Provide the [X, Y] coordinate of the cell's center where the given text is located.  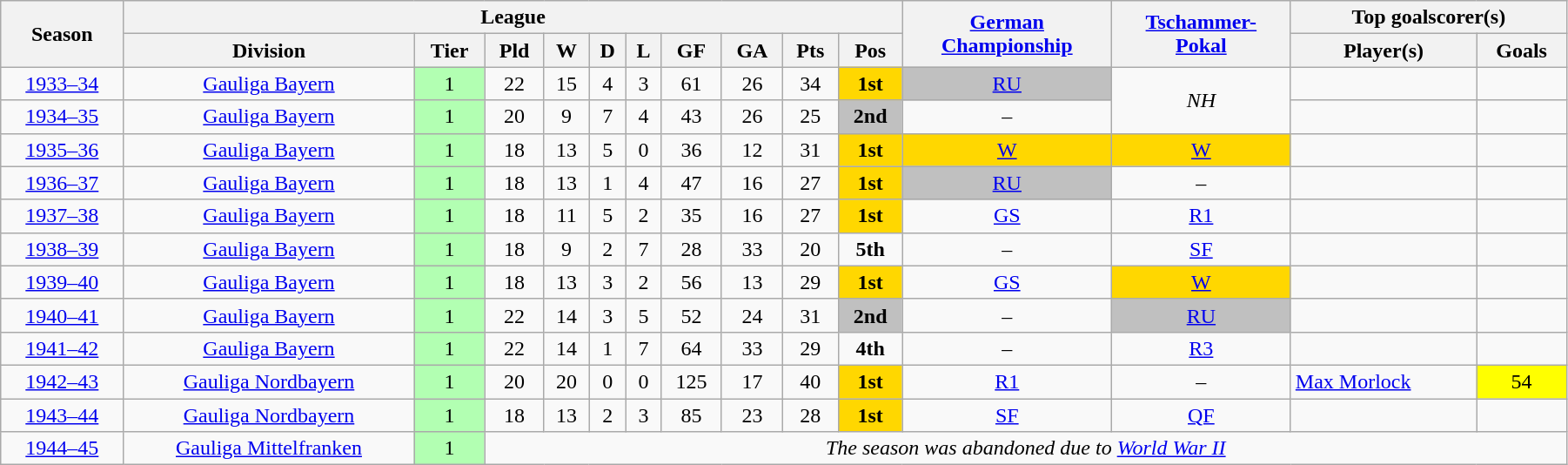
43 [692, 117]
11 [566, 216]
25 [810, 117]
64 [692, 348]
1942–43 [63, 381]
1934–35 [63, 117]
Division [269, 51]
Tier [449, 51]
D [607, 51]
The season was abandoned due to World War II [1025, 448]
Season [63, 34]
40 [810, 381]
QF [1201, 415]
4th [870, 348]
1939–40 [63, 282]
Gauliga Mittelfranken [269, 448]
Pld [514, 51]
1935–36 [63, 150]
61 [692, 84]
Player(s) [1384, 51]
GF [692, 51]
52 [692, 315]
23 [752, 415]
24 [752, 315]
1940–41 [63, 315]
1944–45 [63, 448]
85 [692, 415]
GA [752, 51]
Pts [810, 51]
1943–44 [63, 415]
Pos [870, 51]
47 [692, 183]
12 [752, 150]
1941–42 [63, 348]
Max Morlock [1384, 381]
Tschammer-Pokal [1201, 34]
League [513, 17]
1933–34 [63, 84]
1936–37 [63, 183]
35 [692, 216]
Top goalscorer(s) [1429, 17]
17 [752, 381]
15 [566, 84]
L [643, 51]
36 [692, 150]
Goals [1522, 51]
34 [810, 84]
R3 [1201, 348]
1938–39 [63, 249]
1937–38 [63, 216]
GermanChampionship [1007, 34]
NH [1201, 100]
54 [1522, 381]
56 [692, 282]
125 [692, 381]
5th [870, 249]
